Output the [x, y] coordinate of the center of the cell containing the given text.  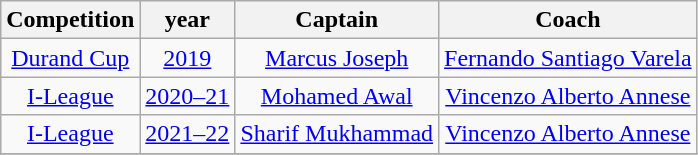
Coach [568, 20]
2021–22 [188, 134]
Durand Cup [70, 58]
Competition [70, 20]
2019 [188, 58]
2020–21 [188, 96]
Fernando Santiago Varela [568, 58]
Mohamed Awal [337, 96]
Sharif Mukhammad [337, 134]
Marcus Joseph [337, 58]
year [188, 20]
Captain [337, 20]
